Extract the (X, Y) coordinate from the center of the cell holding the provided text.  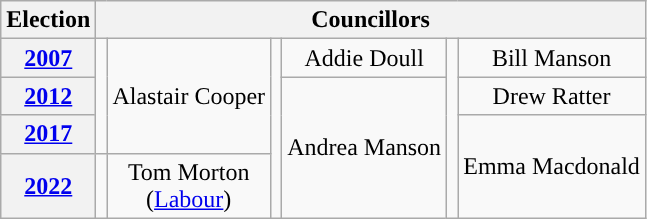
Bill Manson (552, 58)
2022 (48, 186)
Addie Doull (364, 58)
2007 (48, 58)
Drew Ratter (552, 96)
Election (48, 20)
Councillors (371, 20)
2012 (48, 96)
Andrea Manson (364, 148)
Alastair Cooper (189, 96)
Emma Macdonald (552, 166)
2017 (48, 134)
Tom Morton(Labour) (189, 186)
